Locate the cell with the specified text and output its [x, y] center coordinate. 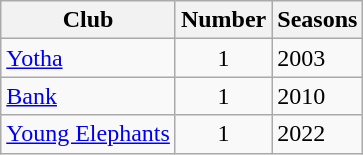
2010 [318, 96]
2022 [318, 134]
Club [88, 20]
Bank [88, 96]
2003 [318, 58]
Number [223, 20]
Yotha [88, 58]
Young Elephants [88, 134]
Seasons [318, 20]
